Scan for the cell matching the given text and deliver its (X, Y) coordinate at center. 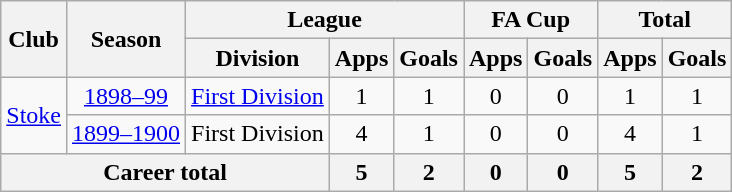
1899–1900 (126, 134)
FA Cup (531, 20)
1898–99 (126, 96)
Division (258, 58)
Club (34, 39)
Season (126, 39)
Stoke (34, 115)
Total (665, 20)
League (325, 20)
Career total (166, 172)
